Provide the [X, Y] coordinate of the cell's center where the given text is located.  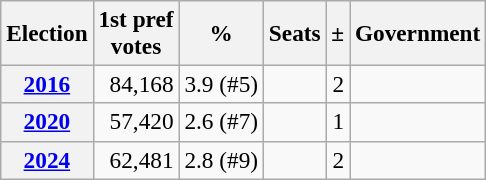
3.9 (#5) [221, 84]
84,168 [136, 84]
2020 [47, 122]
1st prefvotes [136, 32]
1 [338, 122]
Government [418, 32]
% [221, 32]
2016 [47, 84]
2024 [47, 160]
2.8 (#9) [221, 160]
57,420 [136, 122]
± [338, 32]
2.6 (#7) [221, 122]
Seats [294, 32]
Election [47, 32]
62,481 [136, 160]
